Pinpoint the cell where the given text exists, returning its (x, y) midpoint coordinate. 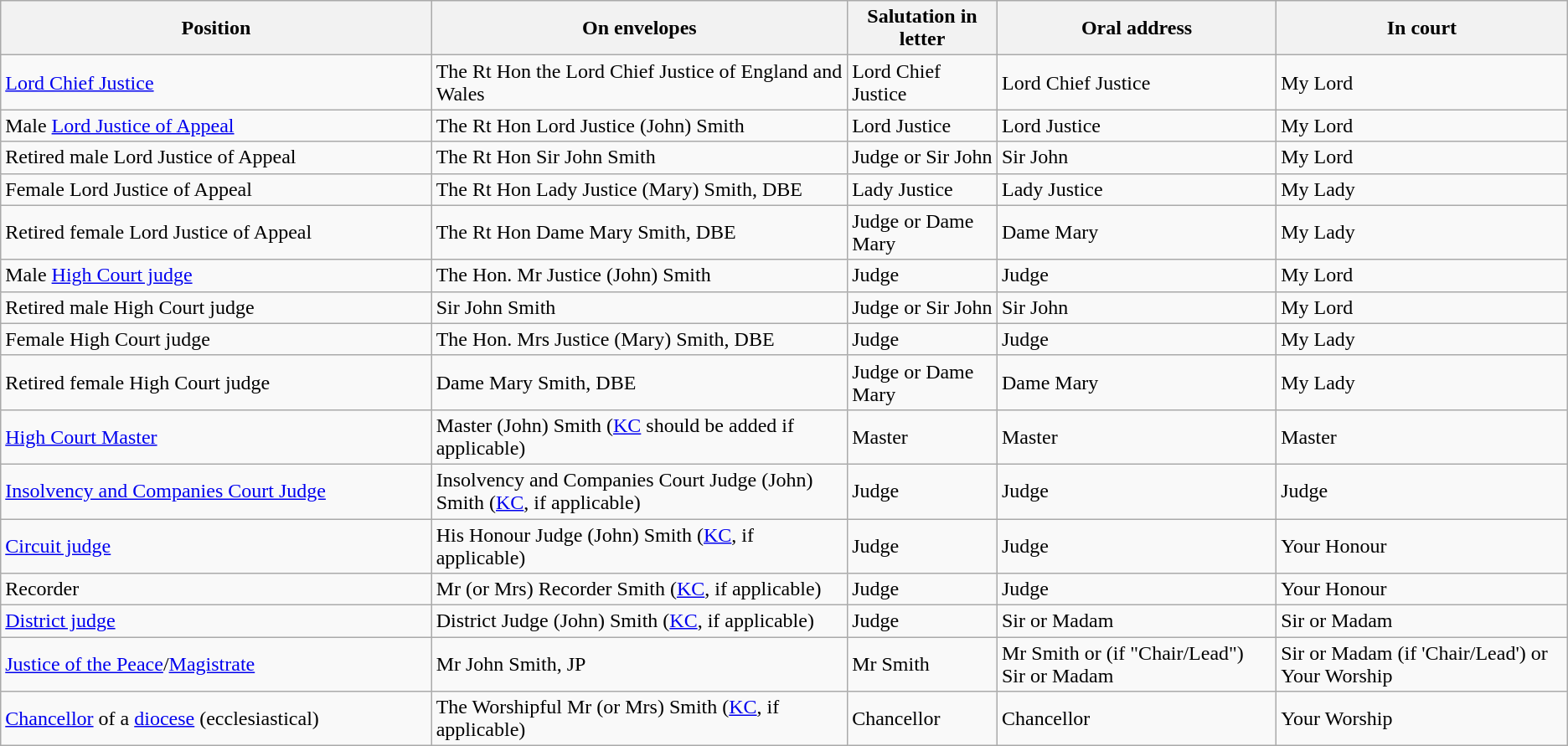
Retired male High Court judge (216, 307)
The Rt Hon Dame Mary Smith, DBE (639, 233)
Retired female High Court judge (216, 382)
The Rt Hon Lord Justice (John) Smith (639, 126)
Male Lord Justice of Appeal (216, 126)
Salutation in letter (923, 28)
District Judge (John) Smith (KC, if applicable) (639, 621)
Circuit judge (216, 546)
Sir John Smith (639, 307)
The Rt Hon Sir John Smith (639, 157)
Insolvency and Companies Court Judge (John) Smith (KC, if applicable) (639, 491)
Recorder (216, 589)
Retired female Lord Justice of Appeal (216, 233)
Chancellor of a diocese (ecclesiastical) (216, 718)
Your Worship (1422, 718)
Mr Smith or (if "Chair/Lead") Sir or Madam (1136, 665)
District judge (216, 621)
Dame Mary Smith, DBE (639, 382)
On envelopes (639, 28)
The Worshipful Mr (or Mrs) Smith (KC, if applicable) (639, 718)
Position (216, 28)
The Rt Hon Lady Justice (Mary) Smith, DBE (639, 189)
Master (John) Smith (KC should be added if applicable) (639, 437)
In court (1422, 28)
Mr John Smith, JP (639, 665)
Insolvency and Companies Court Judge (216, 491)
High Court Master (216, 437)
His Honour Judge (John) Smith (KC, if applicable) (639, 546)
The Hon. Mr Justice (John) Smith (639, 275)
Female High Court judge (216, 339)
Male High Court judge (216, 275)
Female Lord Justice of Appeal (216, 189)
Sir or Madam (if 'Chair/Lead') or Your Worship (1422, 665)
Oral address (1136, 28)
Mr Smith (923, 665)
The Rt Hon the Lord Chief Justice of England and Wales (639, 82)
Mr (or Mrs) Recorder Smith (KC, if applicable) (639, 589)
Retired male Lord Justice of Appeal (216, 157)
The Hon. Mrs Justice (Mary) Smith, DBE (639, 339)
Justice of the Peace/Magistrate (216, 665)
